Locate the cell with the specified text and output its [X, Y] center coordinate. 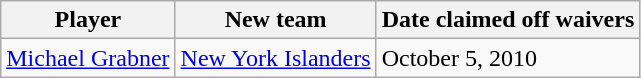
New York Islanders [276, 58]
Michael Grabner [88, 58]
Player [88, 20]
New team [276, 20]
Date claimed off waivers [508, 20]
October 5, 2010 [508, 58]
